Capture the cell that displays the provided text and extract its (X, Y) central coordinate. 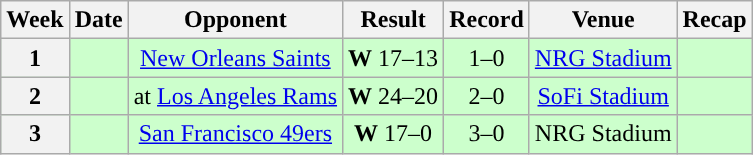
1 (35, 58)
Recap (714, 20)
San Francisco 49ers (235, 134)
Date (98, 20)
SoFi Stadium (603, 96)
Result (394, 20)
W 17–0 (394, 134)
W 17–13 (394, 58)
2 (35, 96)
2–0 (487, 96)
Week (35, 20)
Venue (603, 20)
New Orleans Saints (235, 58)
Opponent (235, 20)
W 24–20 (394, 96)
3 (35, 134)
Record (487, 20)
1–0 (487, 58)
3–0 (487, 134)
at Los Angeles Rams (235, 96)
